Identify which cell holds the provided text, then report its [X, Y] central coordinate. 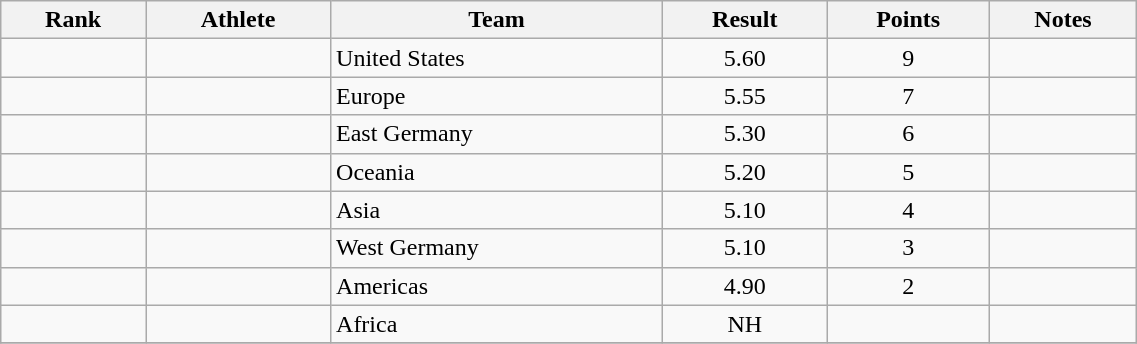
Europe [497, 96]
United States [497, 58]
Athlete [238, 20]
Rank [74, 20]
4 [908, 210]
2 [908, 286]
Notes [1063, 20]
Result [744, 20]
Americas [497, 286]
9 [908, 58]
6 [908, 134]
7 [908, 96]
5.60 [744, 58]
NH [744, 324]
5.30 [744, 134]
Team [497, 20]
East Germany [497, 134]
5 [908, 172]
Points [908, 20]
Oceania [497, 172]
Asia [497, 210]
5.55 [744, 96]
4.90 [744, 286]
3 [908, 248]
Africa [497, 324]
5.20 [744, 172]
West Germany [497, 248]
